Scan for the cell matching the given text and deliver its [X, Y] coordinate at center. 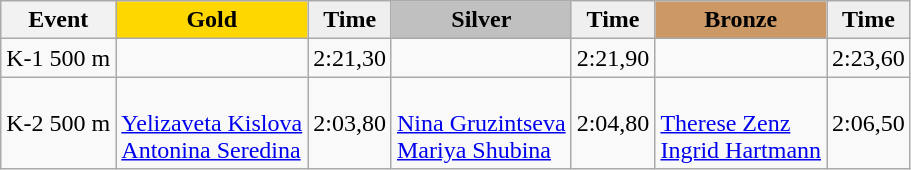
Bronze [741, 20]
Event [58, 20]
Nina GruzintsevaMariya Shubina [481, 123]
K-1 500 m [58, 58]
2:21,30 [350, 58]
Silver [481, 20]
2:04,80 [613, 123]
Therese ZenzIngrid Hartmann [741, 123]
Gold [212, 20]
2:23,60 [869, 58]
2:21,90 [613, 58]
2:03,80 [350, 123]
2:06,50 [869, 123]
K-2 500 m [58, 123]
Yelizaveta KislovaAntonina Seredina [212, 123]
